Scan for the cell matching the given text and deliver its [X, Y] coordinate at center. 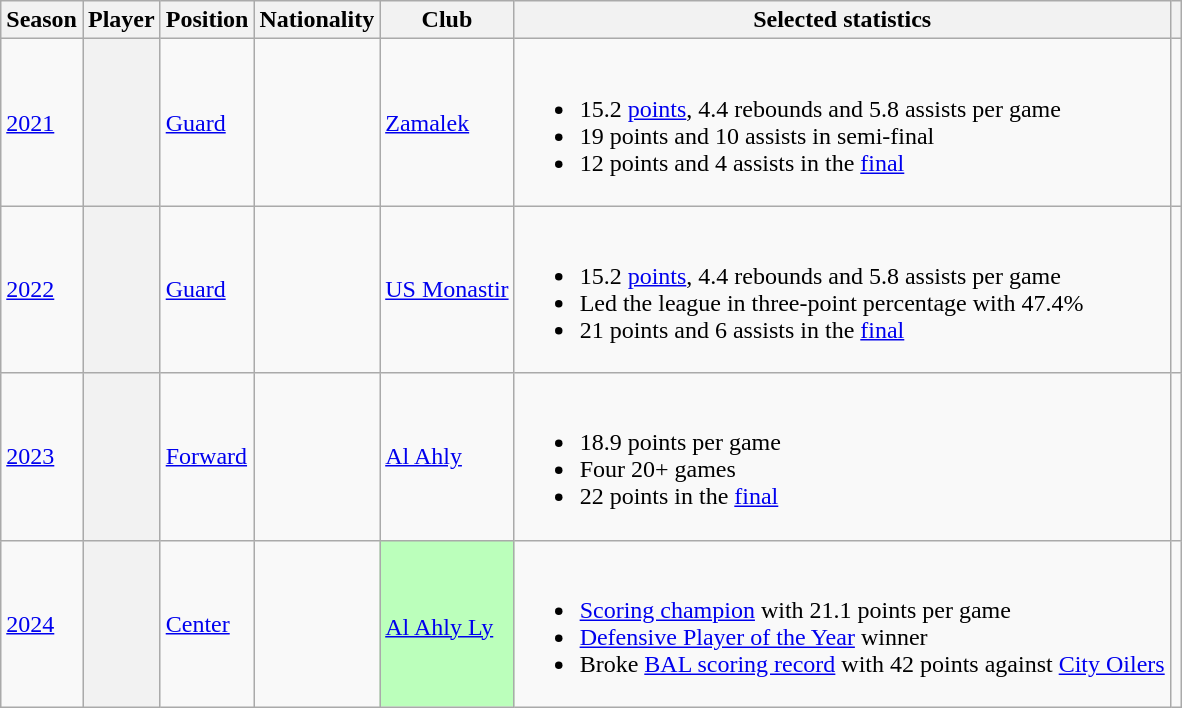
2023 [42, 456]
Season [42, 20]
Nationality [317, 20]
Forward [207, 456]
Selected statistics [842, 20]
18.9 points per gameFour 20+ games22 points in the final [842, 456]
2024 [42, 624]
Al Ahly [447, 456]
15.2 points, 4.4 rebounds and 5.8 assists per game19 points and 10 assists in semi-final12 points and 4 assists in the final [842, 122]
Scoring champion with 21.1 points per gameDefensive Player of the Year winnerBroke BAL scoring record with 42 points against City Oilers [842, 624]
Center [207, 624]
2021 [42, 122]
Player [121, 20]
15.2 points, 4.4 rebounds and 5.8 assists per gameLed the league in three-point percentage with 47.4%21 points and 6 assists in the final [842, 290]
US Monastir [447, 290]
Al Ahly Ly [447, 624]
Position [207, 20]
Club [447, 20]
Zamalek [447, 122]
2022 [42, 290]
